Return (X, Y) of the center of cell containing provided text 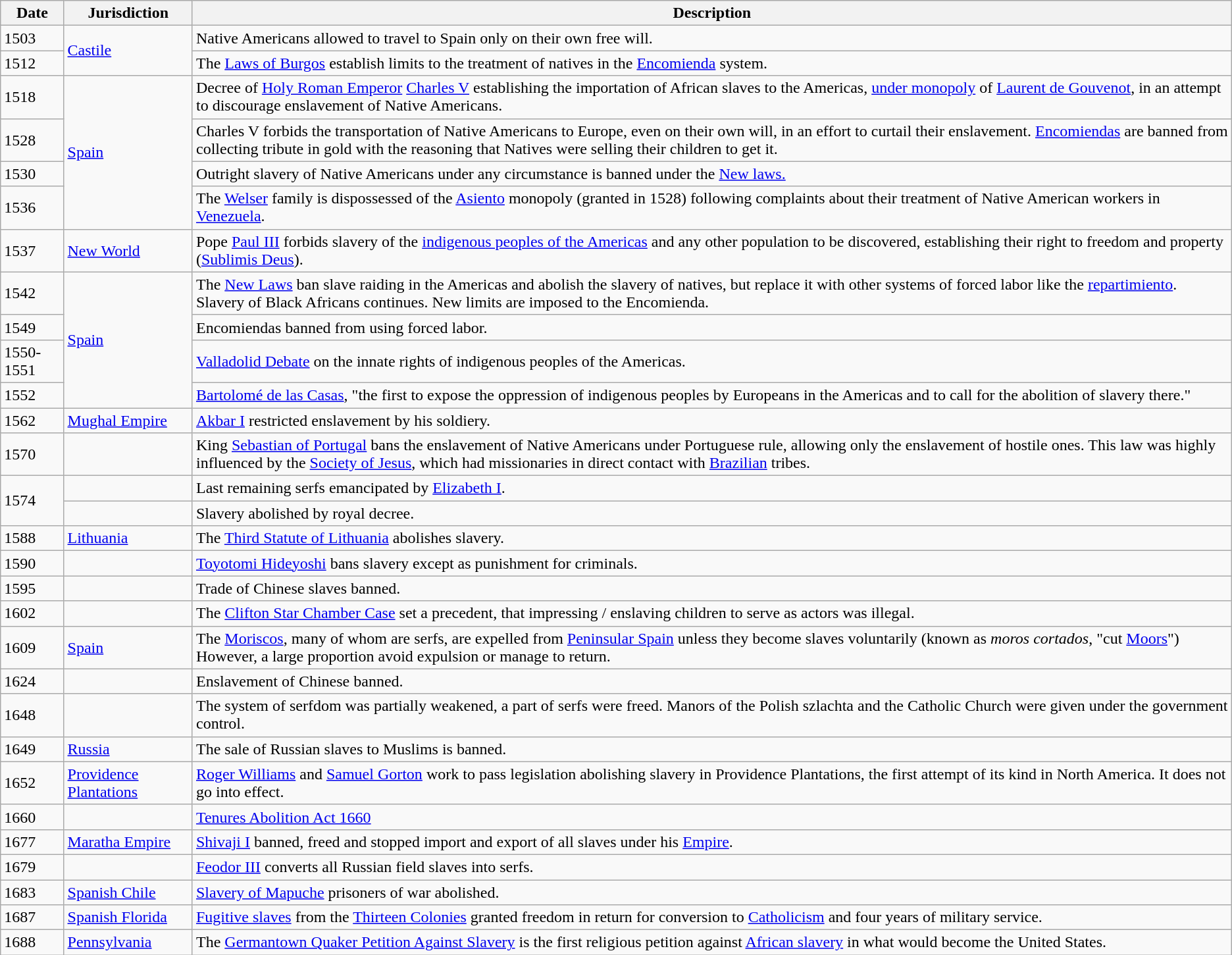
1649 (32, 749)
Enslavement of Chinese banned. (712, 681)
1530 (32, 174)
Russia (128, 749)
1542 (32, 294)
Castile (128, 51)
Akbar I restricted enslavement by his soldiery. (712, 421)
Providence Plantations (128, 783)
Native Americans allowed to travel to Spain only on their own free will. (712, 38)
1648 (32, 715)
Date (32, 13)
1512 (32, 63)
1503 (32, 38)
1624 (32, 681)
1595 (32, 588)
The Clifton Star Chamber Case set a precedent, that impressing / enslaving children to serve as actors was illegal. (712, 613)
The Laws of Burgos establish limits to the treatment of natives in the Encomienda system. (712, 63)
Mughal Empire (128, 421)
1552 (32, 395)
1688 (32, 942)
Lithuania (128, 538)
1518 (32, 97)
Pennsylvania (128, 942)
Tenures Abolition Act 1660 (712, 817)
Jurisdiction (128, 13)
1570 (32, 454)
1588 (32, 538)
Slavery of Mapuche prisoners of war abolished. (712, 892)
Description (712, 13)
Outright slavery of Native Americans under any circumstance is banned under the New laws. (712, 174)
1677 (32, 842)
1528 (32, 140)
Slavery abolished by royal decree. (712, 513)
Encomiendas banned from using forced labor. (712, 327)
1574 (32, 501)
1679 (32, 867)
Toyotomi Hideyoshi bans slavery except as punishment for criminals. (712, 563)
Spanish Florida (128, 917)
1549 (32, 327)
1660 (32, 817)
Spanish Chile (128, 892)
1687 (32, 917)
Valladolid Debate on the innate rights of indigenous peoples of the Americas. (712, 361)
The sale of Russian slaves to Muslims is banned. (712, 749)
Trade of Chinese slaves banned. (712, 588)
Feodor III converts all Russian field slaves into serfs. (712, 867)
1562 (32, 421)
New World (128, 250)
1609 (32, 648)
1683 (32, 892)
Maratha Empire (128, 842)
1590 (32, 563)
1550-1551 (32, 361)
1536 (32, 208)
Fugitive slaves from the Thirteen Colonies granted freedom in return for conversion to Catholicism and four years of military service. (712, 917)
1602 (32, 613)
1537 (32, 250)
1652 (32, 783)
Shivaji I banned, freed and stopped import and export of all slaves under his Empire. (712, 842)
The Third Statute of Lithuania abolishes slavery. (712, 538)
The Germantown Quaker Petition Against Slavery is the first religious petition against African slavery in what would become the United States. (712, 942)
Last remaining serfs emancipated by Elizabeth I. (712, 488)
